Return the [x, y] coordinate for the center point of the cell that contains the specified text.  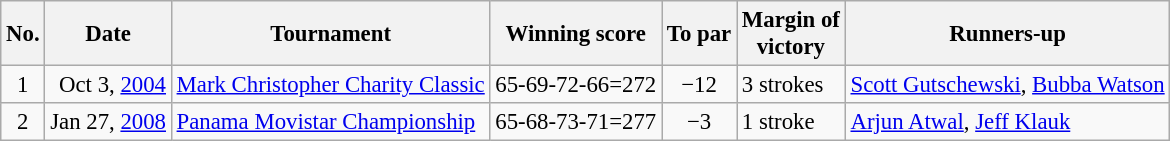
3 strokes [792, 85]
Date [108, 34]
Scott Gutschewski, Bubba Watson [1008, 85]
Jan 27, 2008 [108, 122]
1 [23, 85]
Tournament [330, 34]
Margin ofvictory [792, 34]
Winning score [576, 34]
Runners-up [1008, 34]
No. [23, 34]
Mark Christopher Charity Classic [330, 85]
Panama Movistar Championship [330, 122]
−3 [700, 122]
To par [700, 34]
Arjun Atwal, Jeff Klauk [1008, 122]
Oct 3, 2004 [108, 85]
−12 [700, 85]
2 [23, 122]
65-68-73-71=277 [576, 122]
65-69-72-66=272 [576, 85]
1 stroke [792, 122]
